Capture the cell that displays the provided text and extract its (X, Y) central coordinate. 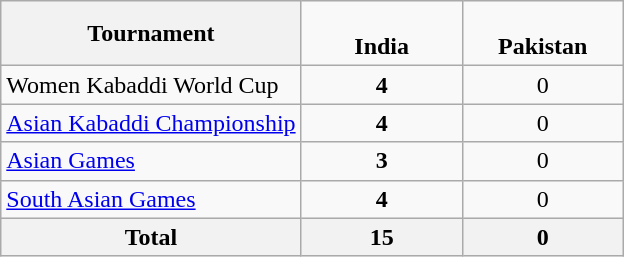
15 (382, 237)
India (382, 34)
Tournament (151, 34)
Pakistan (542, 34)
South Asian Games (151, 199)
Total (151, 237)
Asian Kabaddi Championship (151, 123)
3 (382, 161)
Asian Games (151, 161)
Women Kabaddi World Cup (151, 85)
